Return the (X, Y) coordinate for the center point of the cell that contains the specified text.  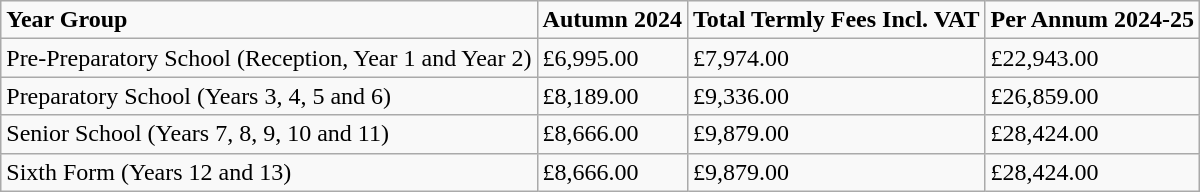
£6,995.00 (612, 58)
Year Group (269, 20)
£26,859.00 (1092, 96)
Autumn 2024 (612, 20)
Senior School (Years 7, 8, 9, 10 and 11) (269, 134)
Per Annum 2024-25 (1092, 20)
Preparatory School (Years 3, 4, 5 and 6) (269, 96)
£22,943.00 (1092, 58)
Sixth Form (Years 12 and 13) (269, 172)
£9,336.00 (836, 96)
£8,189.00 (612, 96)
Total Termly Fees Incl. VAT (836, 20)
£7,974.00 (836, 58)
Pre-Preparatory School (Reception, Year 1 and Year 2) (269, 58)
